Find where the given text appears and provide that cell's center as [x, y] coordinate. 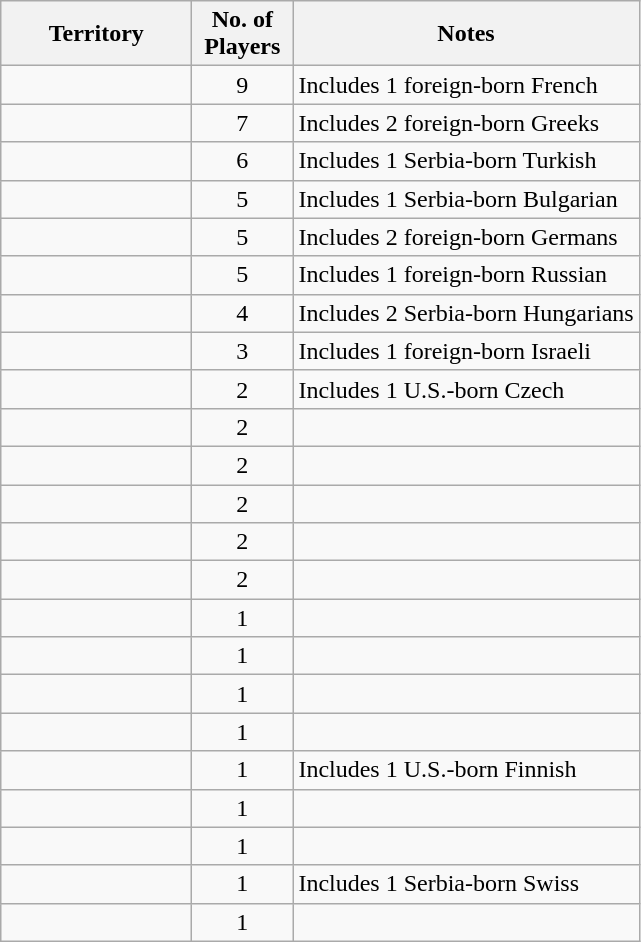
Includes 1 Serbia-born Swiss [466, 884]
Includes 2 Serbia-born Hungarians [466, 313]
Includes 2 foreign-born Germans [466, 237]
9 [242, 85]
7 [242, 123]
Notes [466, 34]
Includes 1 Serbia-born Bulgarian [466, 199]
Includes 1 U.S.-born Czech [466, 389]
Includes 1 foreign-born Israeli [466, 351]
Includes 1 foreign-born French [466, 85]
Includes 1 Serbia-born Turkish [466, 161]
Includes 1 foreign-born Russian [466, 275]
Includes 1 U.S.-born Finnish [466, 770]
Includes 2 foreign-born Greeks [466, 123]
6 [242, 161]
3 [242, 351]
No. of Players [242, 34]
4 [242, 313]
Territory [96, 34]
